Capture the cell that displays the provided text and extract its (X, Y) central coordinate. 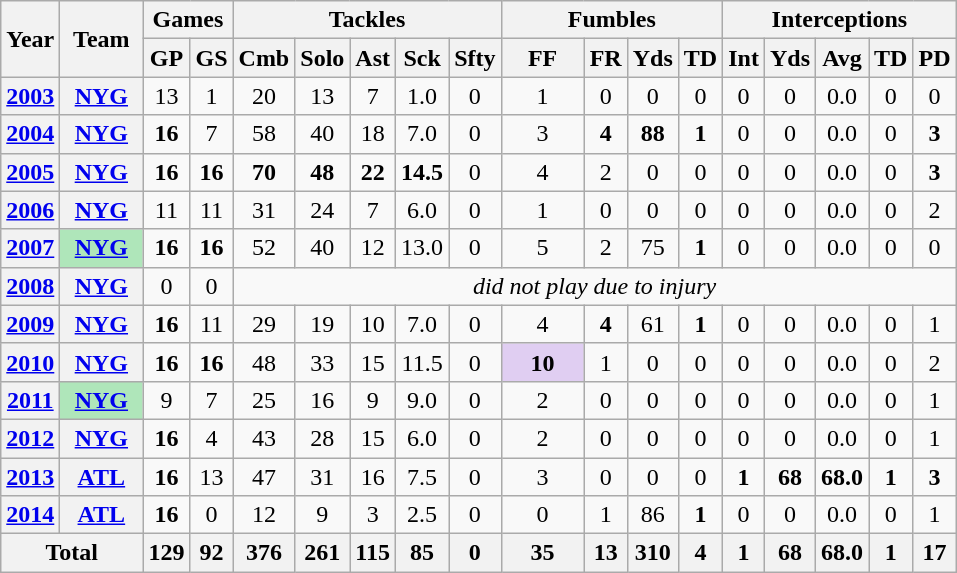
2008 (30, 286)
2004 (30, 134)
Ast (373, 58)
18 (373, 134)
19 (322, 324)
25 (264, 400)
Interceptions (840, 20)
47 (264, 477)
376 (264, 553)
Team (102, 39)
2013 (30, 477)
2007 (30, 248)
Solo (322, 58)
FF (542, 58)
GP (166, 58)
28 (322, 438)
FR (606, 58)
2011 (30, 400)
2010 (30, 362)
35 (542, 553)
1.0 (422, 96)
129 (166, 553)
2006 (30, 210)
75 (652, 248)
17 (934, 553)
PD (934, 58)
11.5 (422, 362)
43 (264, 438)
24 (322, 210)
61 (652, 324)
9.0 (422, 400)
7.5 (422, 477)
86 (652, 515)
GS (212, 58)
2009 (30, 324)
92 (212, 553)
310 (652, 553)
Int (744, 58)
14.5 (422, 172)
did not play due to injury (594, 286)
70 (264, 172)
2012 (30, 438)
Games (188, 20)
33 (322, 362)
115 (373, 553)
Fumbles (612, 20)
Tackles (367, 20)
2003 (30, 96)
29 (264, 324)
Sck (422, 58)
261 (322, 553)
58 (264, 134)
5 (542, 248)
85 (422, 553)
Year (30, 39)
2005 (30, 172)
88 (652, 134)
Sfty (475, 58)
2014 (30, 515)
2.5 (422, 515)
Cmb (264, 58)
22 (373, 172)
20 (264, 96)
52 (264, 248)
Total (72, 553)
Avg (842, 58)
13.0 (422, 248)
